Provide the (X, Y) coordinate of the cell's center where the given text is located.  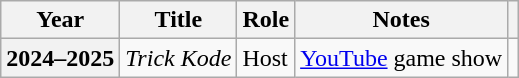
Role (266, 20)
Trick Kode (178, 58)
Year (60, 20)
Host (266, 58)
YouTube game show (402, 58)
2024–2025 (60, 58)
Title (178, 20)
Notes (402, 20)
